Search for the cell housing the specified text and yield its (x, y) center coordinate. 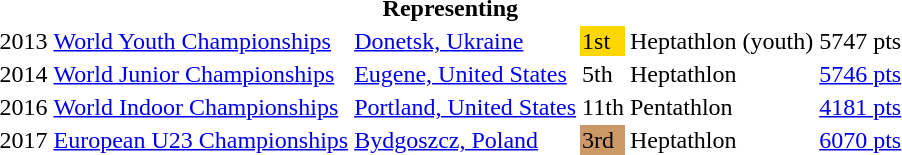
11th (604, 107)
Pentathlon (721, 107)
World Indoor Championships (201, 107)
European U23 Championships (201, 140)
Heptathlon (youth) (721, 41)
3rd (604, 140)
Bydgoszcz, Poland (466, 140)
Donetsk, Ukraine (466, 41)
Eugene, United States (466, 74)
World Youth Championships (201, 41)
5th (604, 74)
Portland, United States (466, 107)
1st (604, 41)
World Junior Championships (201, 74)
